Return (x, y) of the center of cell containing provided text 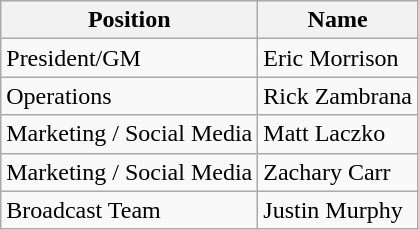
President/GM (130, 58)
Name (338, 20)
Operations (130, 96)
Rick Zambrana (338, 96)
Matt Laczko (338, 134)
Broadcast Team (130, 210)
Justin Murphy (338, 210)
Eric Morrison (338, 58)
Zachary Carr (338, 172)
Position (130, 20)
